Determine the [x, y] coordinate at the center of the cell enclosing the given text.  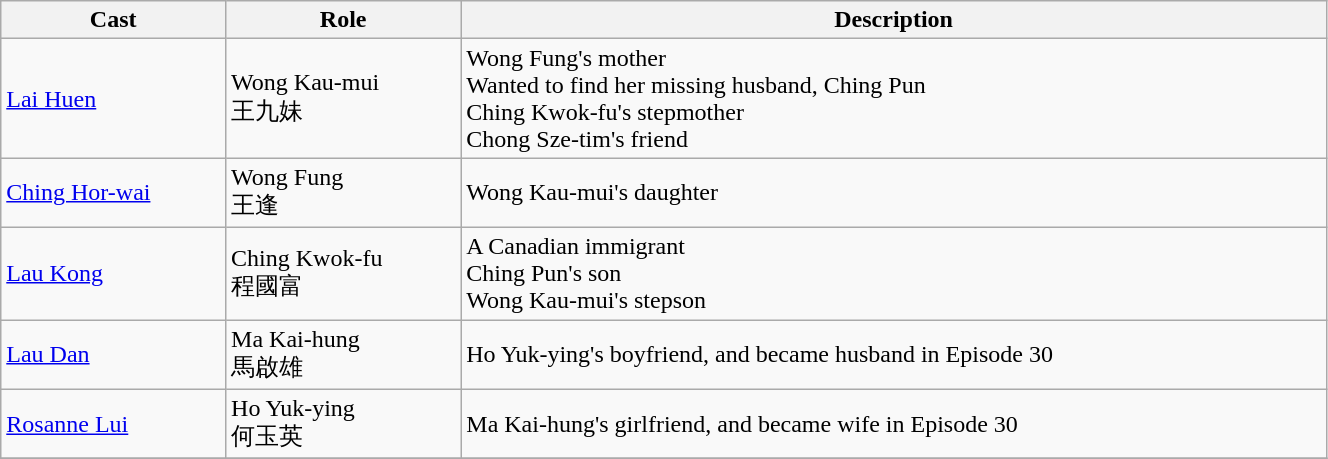
Ho Yuk-ying's boyfriend, and became husband in Episode 30 [894, 355]
Ma Kai-hung's girlfriend, and became wife in Episode 30 [894, 424]
Wong Kau-mui王九妹 [344, 98]
Ching Hor-wai [114, 193]
Wong Kau-mui's daughter [894, 193]
Wong Fung's motherWanted to find her missing husband, Ching PunChing Kwok-fu's stepmotherChong Sze-tim's friend [894, 98]
Description [894, 20]
Lai Huen [114, 98]
Lau Kong [114, 273]
Ching Kwok-fu程國富 [344, 273]
Lau Dan [114, 355]
A Canadian immigrantChing Pun's sonWong Kau-mui's stepson [894, 273]
Rosanne Lui [114, 424]
Ho Yuk-ying何玉英 [344, 424]
Cast [114, 20]
Role [344, 20]
Ma Kai-hung馬啟雄 [344, 355]
Wong Fung王逢 [344, 193]
